Return the (x, y) coordinate for the center point of the cell that contains the specified text.  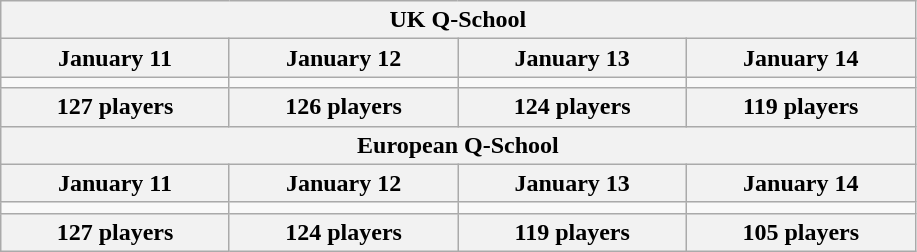
126 players (344, 107)
105 players (800, 232)
UK Q-School (458, 20)
European Q-School (458, 145)
